Capture the cell that displays the provided text and extract its (X, Y) central coordinate. 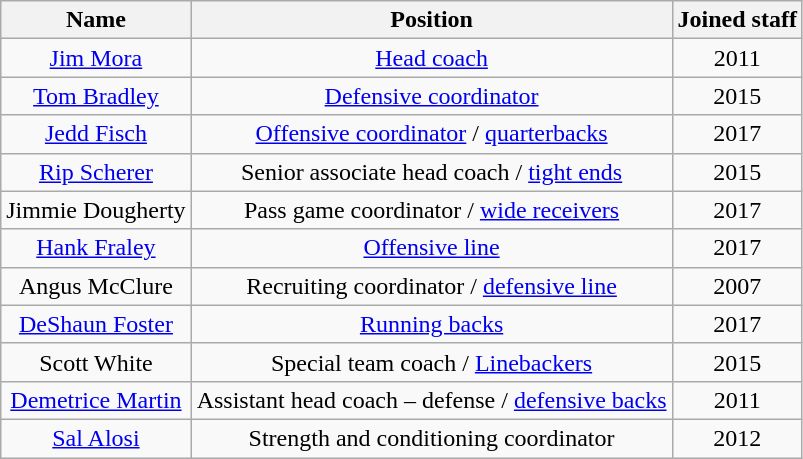
Scott White (96, 362)
Assistant head coach – defense / defensive backs (432, 400)
Hank Fraley (96, 248)
2012 (737, 438)
Jim Mora (96, 58)
Position (432, 20)
Tom Bradley (96, 96)
Recruiting coordinator / defensive line (432, 286)
Special team coach / Linebackers (432, 362)
Offensive line (432, 248)
Senior associate head coach / tight ends (432, 172)
Jimmie Dougherty (96, 210)
Running backs (432, 324)
Pass game coordinator / wide receivers (432, 210)
Head coach (432, 58)
Angus McClure (96, 286)
Rip Scherer (96, 172)
Jedd Fisch (96, 134)
Offensive coordinator / quarterbacks (432, 134)
Demetrice Martin (96, 400)
Sal Alosi (96, 438)
Strength and conditioning coordinator (432, 438)
Defensive coordinator (432, 96)
Joined staff (737, 20)
2007 (737, 286)
Name (96, 20)
DeShaun Foster (96, 324)
